For the text-containing cell, return its midpoint in (X, Y) coordinate format. 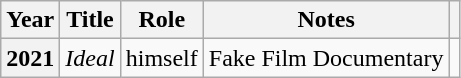
Ideal (90, 58)
Year (30, 20)
Fake Film Documentary (326, 58)
2021 (30, 58)
Title (90, 20)
Role (162, 20)
himself (162, 58)
Notes (326, 20)
